From the cell containing the given text, extract its center point as (x, y) coordinate. 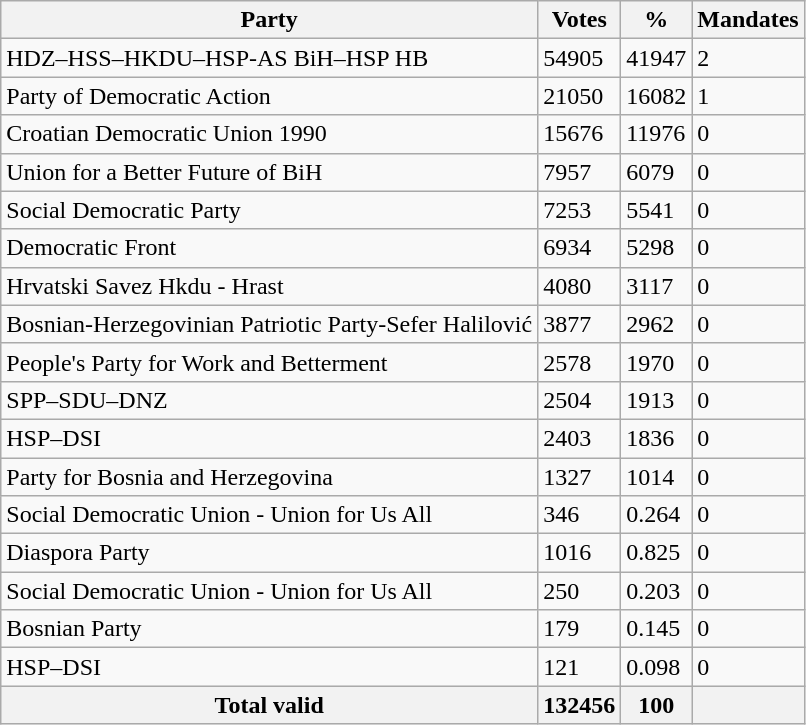
0.203 (656, 591)
0.145 (656, 629)
1014 (656, 477)
16082 (656, 96)
41947 (656, 58)
1913 (656, 400)
1970 (656, 362)
Mandates (748, 20)
Party (270, 20)
People's Party for Work and Betterment (270, 362)
132456 (580, 705)
HDZ–HSS–HKDU–HSP-AS BiH–HSP HB (270, 58)
Bosnian-Herzegovinian Patriotic Party-Sefer Halilović (270, 324)
4080 (580, 286)
3877 (580, 324)
1016 (580, 553)
Croatian Democratic Union 1990 (270, 134)
2 (748, 58)
2578 (580, 362)
2403 (580, 438)
100 (656, 705)
5541 (656, 210)
0.264 (656, 515)
0.825 (656, 553)
1327 (580, 477)
1 (748, 96)
2504 (580, 400)
Social Democratic Party (270, 210)
6079 (656, 172)
1836 (656, 438)
11976 (656, 134)
% (656, 20)
Union for a Better Future of BiH (270, 172)
6934 (580, 248)
Bosnian Party (270, 629)
Votes (580, 20)
7957 (580, 172)
250 (580, 591)
SPP–SDU–DNZ (270, 400)
Party for Bosnia and Herzegovina (270, 477)
2962 (656, 324)
54905 (580, 58)
346 (580, 515)
Diaspora Party (270, 553)
7253 (580, 210)
15676 (580, 134)
3117 (656, 286)
Total valid (270, 705)
Democratic Front (270, 248)
179 (580, 629)
121 (580, 667)
Hrvatski Savez Hkdu - Hrast (270, 286)
0.098 (656, 667)
Party of Democratic Action (270, 96)
5298 (656, 248)
21050 (580, 96)
